For the text-containing cell, return its midpoint in (x, y) coordinate format. 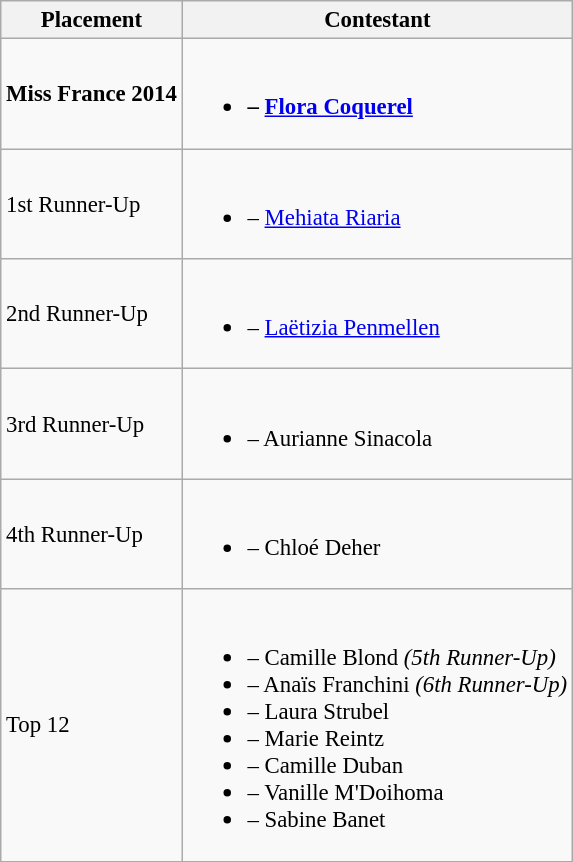
Miss France 2014 (92, 94)
– Flora Coquerel (377, 94)
1st Runner-Up (92, 204)
– Chloé Deher (377, 534)
Placement (92, 20)
– Laëtizia Penmellen (377, 314)
– Aurianne Sinacola (377, 424)
Top 12 (92, 725)
3rd Runner-Up (92, 424)
4th Runner-Up (92, 534)
Contestant (377, 20)
– Mehiata Riaria (377, 204)
– Camille Blond (5th Runner-Up) – Anaïs Franchini (6th Runner-Up) – Laura Strubel – Marie Reintz – Camille Duban – Vanille M'Doihoma – Sabine Banet (377, 725)
2nd Runner-Up (92, 314)
